Output the (X, Y) coordinate of the center of the cell containing the given text.  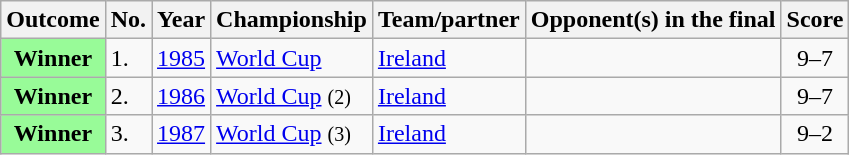
Score (815, 20)
Outcome (53, 20)
3. (128, 134)
Opponent(s) in the final (653, 20)
1987 (182, 134)
No. (128, 20)
2. (128, 96)
1985 (182, 58)
1. (128, 58)
World Cup (3) (292, 134)
Year (182, 20)
Team/partner (448, 20)
World Cup (292, 58)
9–2 (815, 134)
1986 (182, 96)
World Cup (2) (292, 96)
Championship (292, 20)
